Detect which cell encompasses the target text, then output its (x, y) center coordinate. 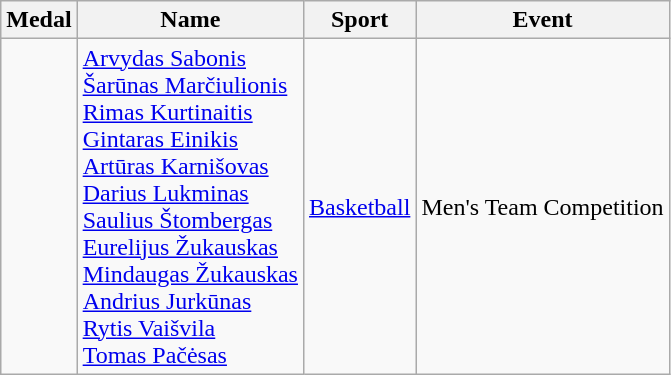
Event (542, 20)
Basketball (359, 206)
Men's Team Competition (542, 206)
Medal (39, 20)
Sport (359, 20)
Name (190, 20)
